Find where the given text appears and provide that cell's center as (X, Y) coordinate. 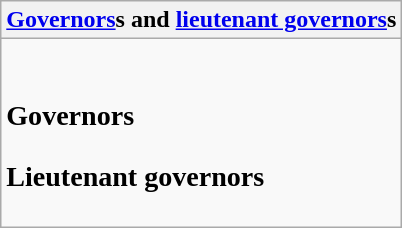
GovernorsLieutenant governors (202, 133)
Governorss and lieutenant governorss (202, 20)
